Identify which cell holds the provided text, then report its (x, y) central coordinate. 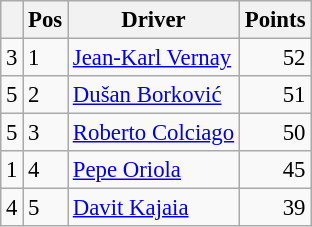
Davit Kajaia (154, 208)
Points (274, 20)
45 (274, 170)
2 (46, 95)
Dušan Borković (154, 95)
Roberto Colciago (154, 133)
Driver (154, 20)
Pos (46, 20)
50 (274, 133)
52 (274, 58)
Jean-Karl Vernay (154, 58)
39 (274, 208)
51 (274, 95)
Pepe Oriola (154, 170)
